Determine the (x, y) coordinate at the center of the cell enclosing the given text.  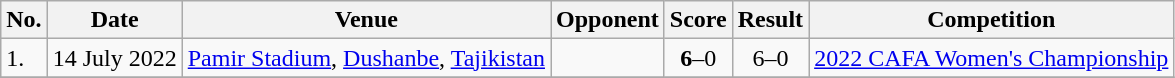
Result (770, 20)
Date (114, 20)
Opponent (607, 20)
Competition (992, 20)
No. (24, 20)
Pamir Stadium, Dushanbe, Tajikistan (366, 58)
Score (698, 20)
Venue (366, 20)
14 July 2022 (114, 58)
2022 CAFA Women's Championship (992, 58)
1. (24, 58)
